Scan for the cell matching the given text and deliver its (x, y) coordinate at center. 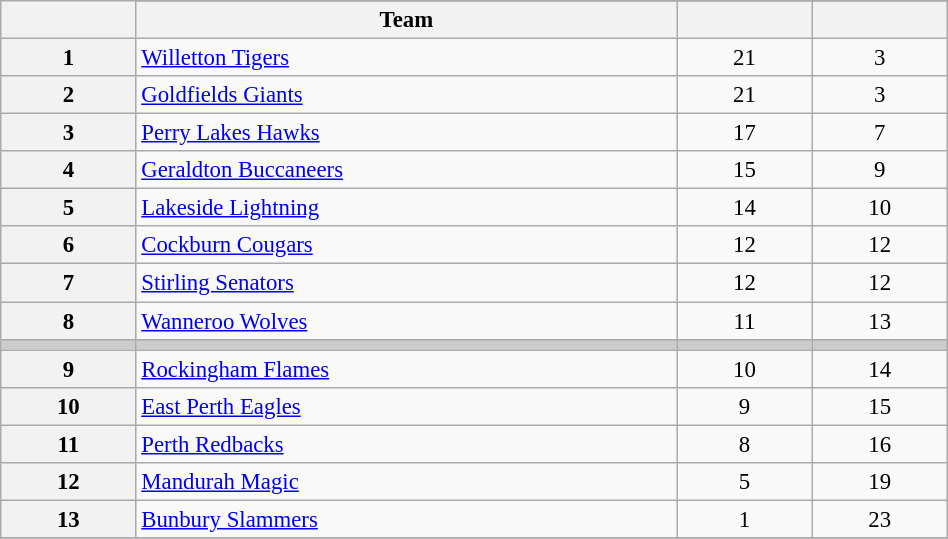
6 (68, 245)
Goldfields Giants (406, 95)
Willetton Tigers (406, 58)
2 (68, 95)
Lakeside Lightning (406, 208)
Cockburn Cougars (406, 245)
Perth Redbacks (406, 444)
16 (880, 444)
Stirling Senators (406, 283)
Geraldton Buccaneers (406, 170)
4 (68, 170)
Mandurah Magic (406, 482)
19 (880, 482)
17 (744, 133)
East Perth Eagles (406, 406)
Bunbury Slammers (406, 519)
Team (406, 20)
Rockingham Flames (406, 369)
Perry Lakes Hawks (406, 133)
23 (880, 519)
Wanneroo Wolves (406, 321)
